Provide the (X, Y) coordinate of the cell's center where the given text is located.  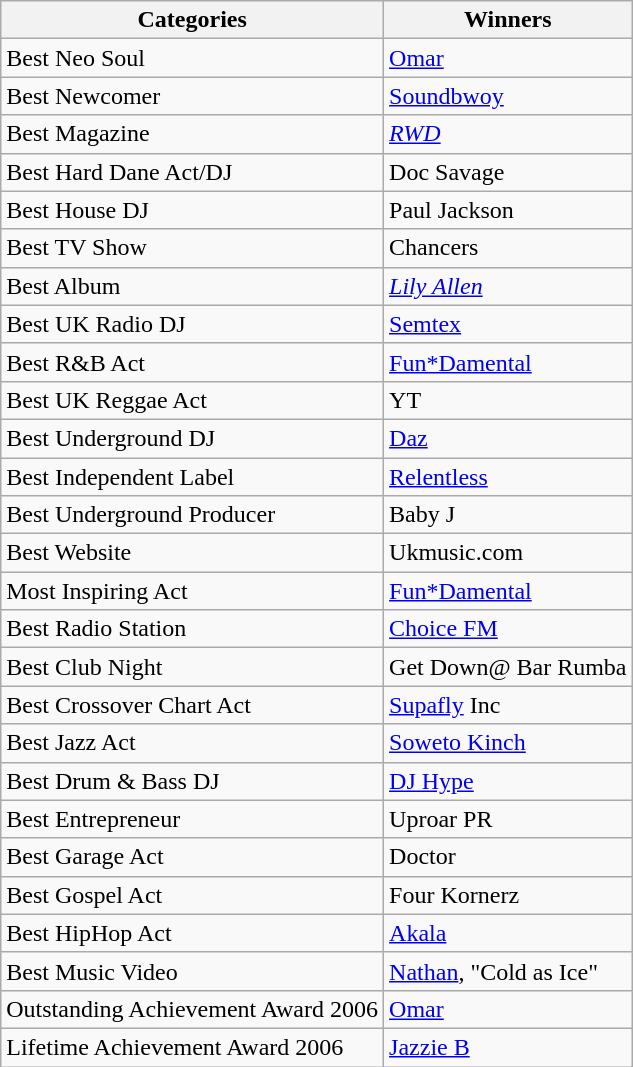
Best Neo Soul (192, 58)
Supafly Inc (508, 705)
Best HipHop Act (192, 933)
DJ Hype (508, 781)
Paul Jackson (508, 210)
Best Jazz Act (192, 743)
Winners (508, 20)
Jazzie B (508, 1047)
YT (508, 400)
Best Underground Producer (192, 515)
Semtex (508, 324)
Soweto Kinch (508, 743)
Best Entrepreneur (192, 819)
Get Down@ Bar Rumba (508, 667)
Best Crossover Chart Act (192, 705)
Choice FM (508, 629)
Best Drum & Bass DJ (192, 781)
Baby J (508, 515)
Daz (508, 438)
Doc Savage (508, 172)
Best Garage Act (192, 857)
Best Magazine (192, 134)
Best Club Night (192, 667)
Best Album (192, 286)
Chancers (508, 248)
Categories (192, 20)
Uproar PR (508, 819)
Lily Allen (508, 286)
Best Website (192, 553)
Best Radio Station (192, 629)
Best Independent Label (192, 477)
Best Underground DJ (192, 438)
Best TV Show (192, 248)
Best House DJ (192, 210)
Best Music Video (192, 971)
RWD (508, 134)
Most Inspiring Act (192, 591)
Nathan, "Cold as Ice" (508, 971)
Four Kornerz (508, 895)
Best UK Radio DJ (192, 324)
Relentless (508, 477)
Best Newcomer (192, 96)
Ukmusic.com (508, 553)
Doctor (508, 857)
Lifetime Achievement Award 2006 (192, 1047)
Best R&B Act (192, 362)
Best Hard Dane Act/DJ (192, 172)
Akala (508, 933)
Best Gospel Act (192, 895)
Best UK Reggae Act (192, 400)
Outstanding Achievement Award 2006 (192, 1009)
Soundbwoy (508, 96)
